Return [X, Y] of the center of cell containing provided text 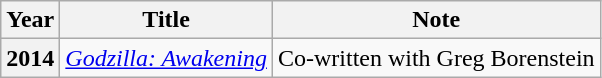
Co-written with Greg Borenstein [436, 58]
Year [30, 20]
Title [166, 20]
Godzilla: Awakening [166, 58]
Note [436, 20]
2014 [30, 58]
